Scan for the cell matching the given text and deliver its (X, Y) coordinate at center. 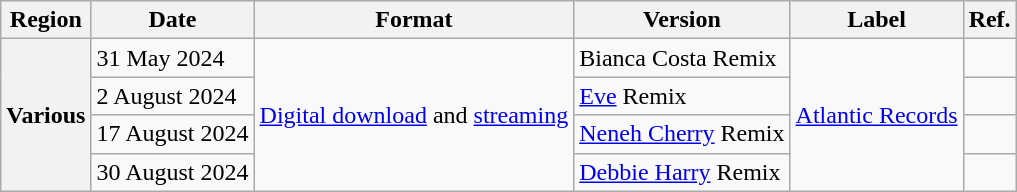
Label (876, 20)
Atlantic Records (876, 115)
Digital download and streaming (414, 115)
Eve Remix (682, 96)
Bianca Costa Remix (682, 58)
31 May 2024 (172, 58)
Neneh Cherry Remix (682, 134)
Various (46, 115)
Version (682, 20)
2 August 2024 (172, 96)
Debbie Harry Remix (682, 172)
Date (172, 20)
Region (46, 20)
Format (414, 20)
30 August 2024 (172, 172)
Ref. (990, 20)
17 August 2024 (172, 134)
